Output the [x, y] coordinate of the center of the cell containing the given text.  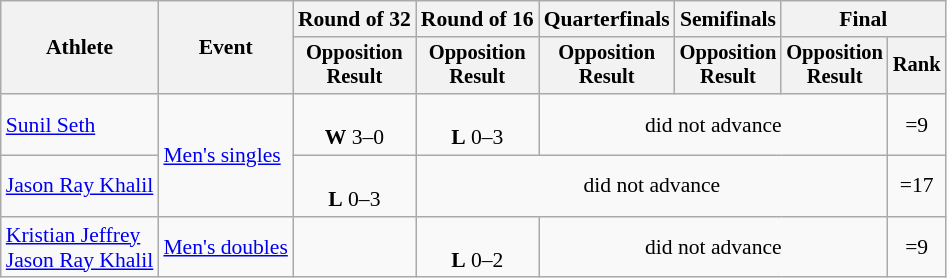
Final [863, 19]
Athlete [80, 48]
=17 [917, 186]
Kristian JeffreyJason Ray Khalil [80, 248]
Semifinals [728, 19]
Round of 16 [478, 19]
Rank [917, 66]
Men's doubles [226, 248]
L 0–2 [478, 248]
W 3–0 [354, 124]
Round of 32 [354, 19]
Jason Ray Khalil [80, 186]
Quarterfinals [607, 19]
Sunil Seth [80, 124]
Event [226, 48]
Men's singles [226, 155]
